Search for the cell housing the specified text and yield its (X, Y) center coordinate. 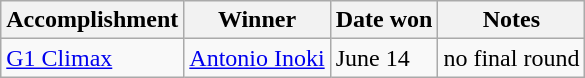
Winner (257, 20)
Antonio Inoki (257, 58)
Date won (384, 20)
no final round (512, 58)
Notes (512, 20)
G1 Climax (92, 58)
June 14 (384, 58)
Accomplishment (92, 20)
